Search for the cell housing the specified text and yield its [x, y] center coordinate. 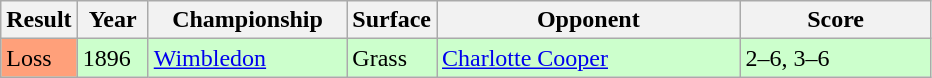
1896 [112, 58]
Wimbledon [248, 58]
Grass [392, 58]
Opponent [588, 20]
Surface [392, 20]
Loss [39, 58]
Championship [248, 20]
Year [112, 20]
Charlotte Cooper [588, 58]
Result [39, 20]
Score [836, 20]
2–6, 3–6 [836, 58]
